Locate the cell with the specified text and output its (X, Y) center coordinate. 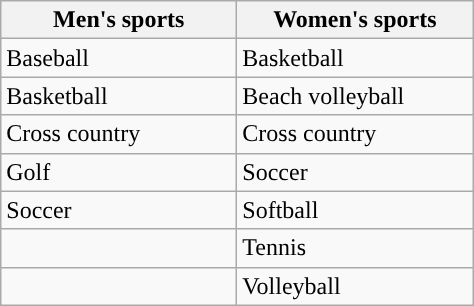
Baseball (119, 58)
Volleyball (355, 286)
Golf (119, 172)
Softball (355, 210)
Tennis (355, 248)
Men's sports (119, 20)
Beach volleyball (355, 96)
Women's sports (355, 20)
